Find where the given text appears and provide that cell's center as (X, Y) coordinate. 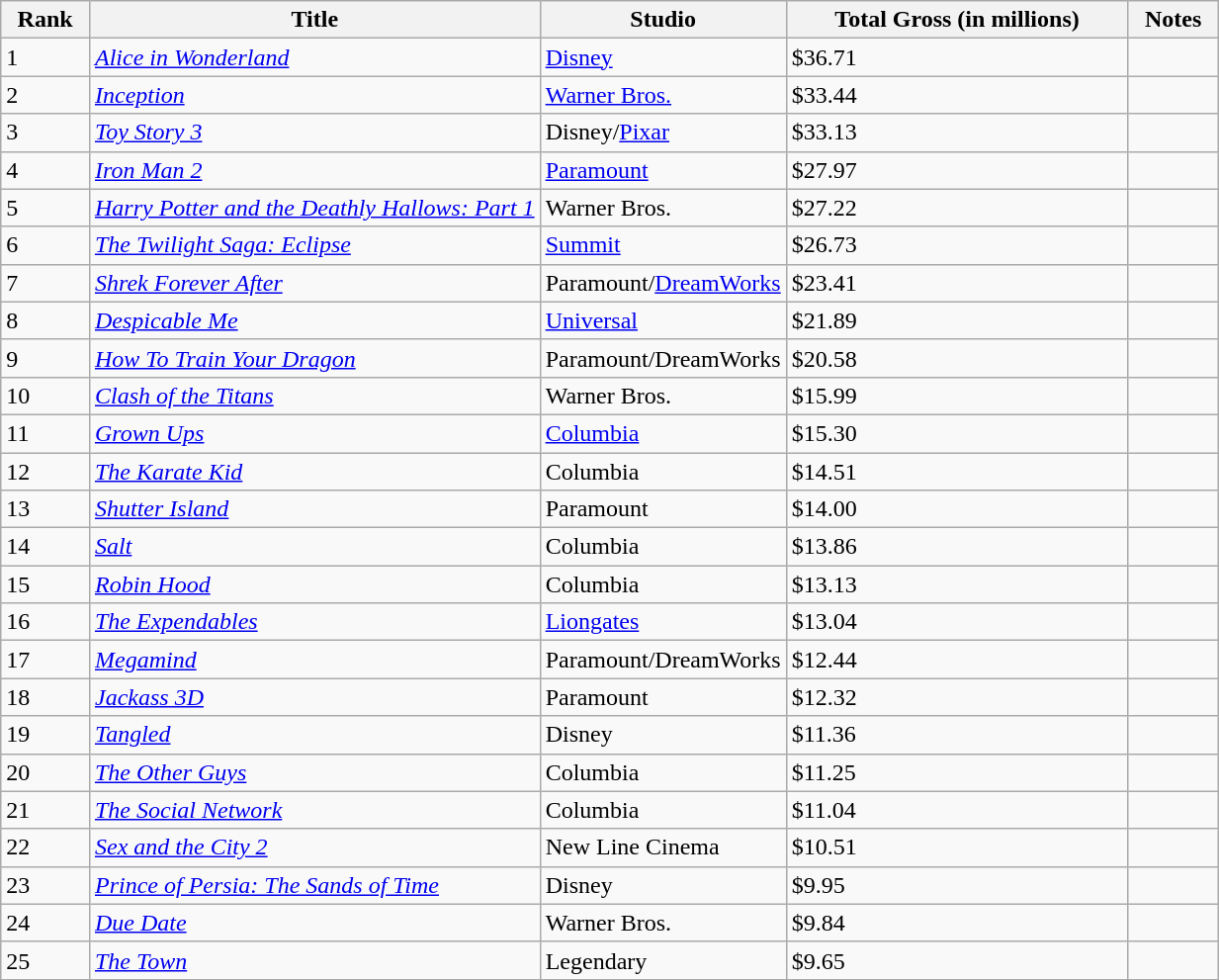
$11.04 (957, 810)
Harry Potter and the Deathly Hallows: Part 1 (314, 208)
$14.51 (957, 472)
$26.73 (957, 245)
9 (45, 358)
$13.04 (957, 622)
Robin Hood (314, 584)
Grown Ups (314, 433)
$12.44 (957, 660)
24 (45, 923)
Studio (662, 20)
Megamind (314, 660)
17 (45, 660)
8 (45, 320)
Sex and the City 2 (314, 847)
3 (45, 133)
1 (45, 57)
$21.89 (957, 320)
10 (45, 396)
$15.99 (957, 396)
$27.97 (957, 170)
6 (45, 245)
Legendary (662, 960)
Universal (662, 320)
4 (45, 170)
$11.36 (957, 735)
Disney/Pixar (662, 133)
$15.30 (957, 433)
19 (45, 735)
5 (45, 208)
23 (45, 885)
$9.95 (957, 885)
Liongates (662, 622)
$23.41 (957, 283)
The Karate Kid (314, 472)
11 (45, 433)
How To Train Your Dragon (314, 358)
7 (45, 283)
22 (45, 847)
Shrek Forever After (314, 283)
Total Gross (in millions) (957, 20)
13 (45, 509)
$11.25 (957, 772)
Alice in Wonderland (314, 57)
Salt (314, 547)
Clash of the Titans (314, 396)
$9.65 (957, 960)
Toy Story 3 (314, 133)
2 (45, 95)
Shutter Island (314, 509)
$14.00 (957, 509)
Notes (1174, 20)
$9.84 (957, 923)
Iron Man 2 (314, 170)
21 (45, 810)
$33.44 (957, 95)
The Other Guys (314, 772)
Rank (45, 20)
Prince of Persia: The Sands of Time (314, 885)
The Expendables (314, 622)
25 (45, 960)
20 (45, 772)
$27.22 (957, 208)
$10.51 (957, 847)
$12.32 (957, 697)
$13.13 (957, 584)
Jackass 3D (314, 697)
$13.86 (957, 547)
The Twilight Saga: Eclipse (314, 245)
12 (45, 472)
Title (314, 20)
The Town (314, 960)
Due Date (314, 923)
$33.13 (957, 133)
Inception (314, 95)
15 (45, 584)
16 (45, 622)
Summit (662, 245)
$20.58 (957, 358)
$36.71 (957, 57)
New Line Cinema (662, 847)
Tangled (314, 735)
The Social Network (314, 810)
Despicable Me (314, 320)
14 (45, 547)
18 (45, 697)
